Capture the cell that displays the provided text and extract its [X, Y] central coordinate. 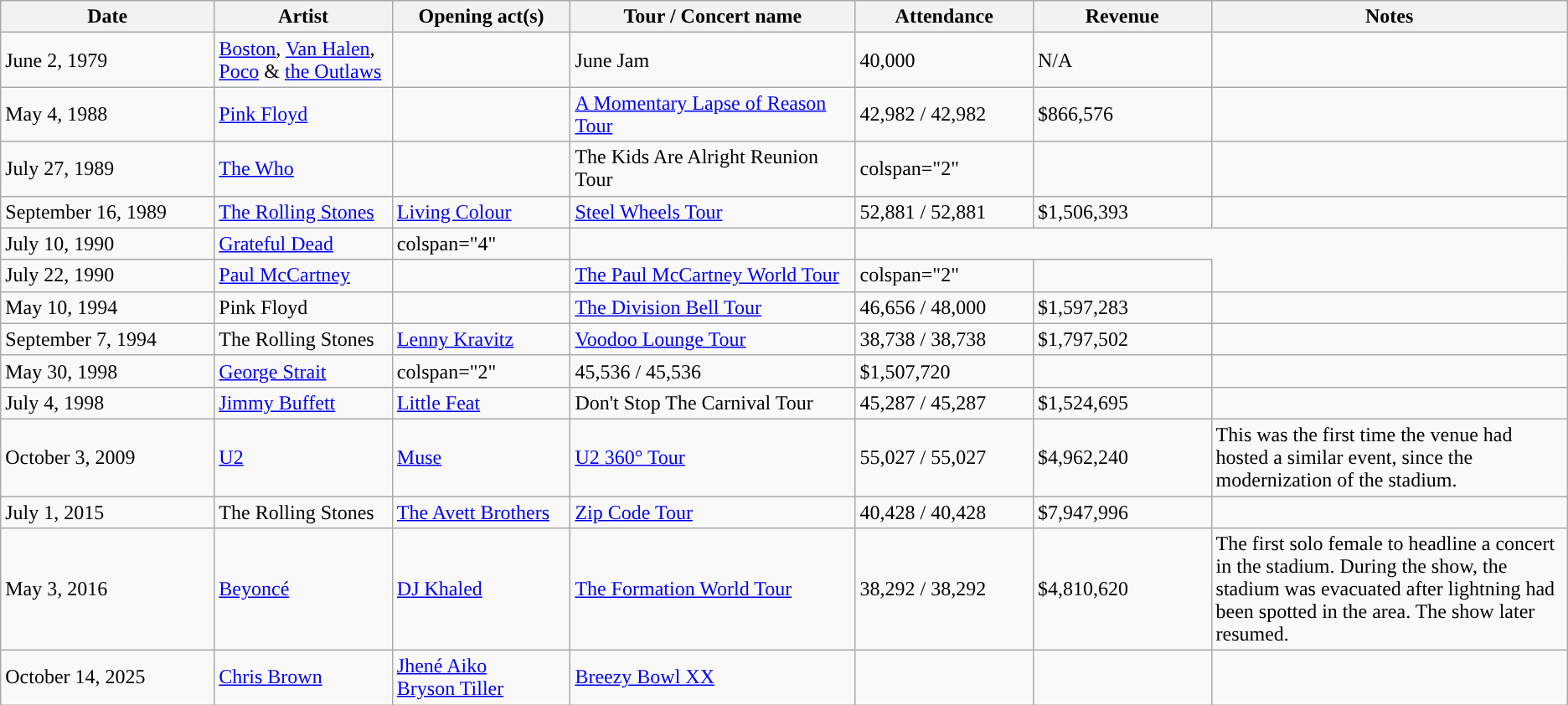
June 2, 1979 [107, 60]
$4,810,620 [1122, 589]
42,982 / 42,982 [945, 114]
Boston, Van Halen, Poco & the Outlaws [303, 60]
Tour / Concert name [713, 17]
Jhené AikoBryson Tiller [481, 678]
$4,962,240 [1122, 457]
46,656 / 48,000 [945, 307]
45,536 / 45,536 [713, 371]
40,428 / 40,428 [945, 512]
September 7, 1994 [107, 339]
Zip Code Tour [713, 512]
38,292 / 38,292 [945, 589]
July 22, 1990 [107, 275]
U2 360° Tour [713, 457]
Revenue [1122, 17]
This was the first time the venue had hosted a similar event, since the modernization of the stadium. [1389, 457]
July 4, 1998 [107, 403]
colspan="4" [481, 244]
Steel Wheels Tour [713, 212]
Little Feat [481, 403]
Artist [303, 17]
June Jam [713, 60]
Grateful Dead [303, 244]
The Division Bell Tour [713, 307]
U2 [303, 457]
September 16, 1989 [107, 212]
July 27, 1989 [107, 169]
The Who [303, 169]
October 3, 2009 [107, 457]
The Formation World Tour [713, 589]
Beyoncé [303, 589]
52,881 / 52,881 [945, 212]
Opening act(s) [481, 17]
May 10, 1994 [107, 307]
Attendance [945, 17]
DJ Khaled [481, 589]
George Strait [303, 371]
$1,506,393 [1122, 212]
The Kids Are Alright Reunion Tour [713, 169]
Voodoo Lounge Tour [713, 339]
July 1, 2015 [107, 512]
$1,597,283 [1122, 307]
N/A [1122, 60]
May 3, 2016 [107, 589]
The Avett Brothers [481, 512]
40,000 [945, 60]
Muse [481, 457]
Breezy Bowl XX [713, 678]
$1,797,502 [1122, 339]
Living Colour [481, 212]
Don't Stop The Carnival Tour [713, 403]
$1,507,720 [945, 371]
July 10, 1990 [107, 244]
$866,576 [1122, 114]
Chris Brown [303, 678]
Jimmy Buffett [303, 403]
$7,947,996 [1122, 512]
55,027 / 55,027 [945, 457]
Lenny Kravitz [481, 339]
Notes [1389, 17]
A Momentary Lapse of Reason Tour [713, 114]
45,287 / 45,287 [945, 403]
The Paul McCartney World Tour [713, 275]
38,738 / 38,738 [945, 339]
$1,524,695 [1122, 403]
Date [107, 17]
Paul McCartney [303, 275]
May 4, 1988 [107, 114]
May 30, 1998 [107, 371]
October 14, 2025 [107, 678]
